Output the [X, Y] coordinate of the center of the cell containing the given text.  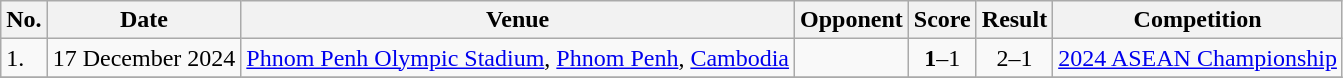
Competition [1198, 20]
2–1 [1014, 58]
Result [1014, 20]
Date [144, 20]
Venue [518, 20]
Phnom Penh Olympic Stadium, Phnom Penh, Cambodia [518, 58]
2024 ASEAN Championship [1198, 58]
17 December 2024 [144, 58]
1–1 [942, 58]
Score [942, 20]
No. [24, 20]
1. [24, 58]
Opponent [852, 20]
